Provide the (x, y) coordinate of the cell's center where the given text is located.  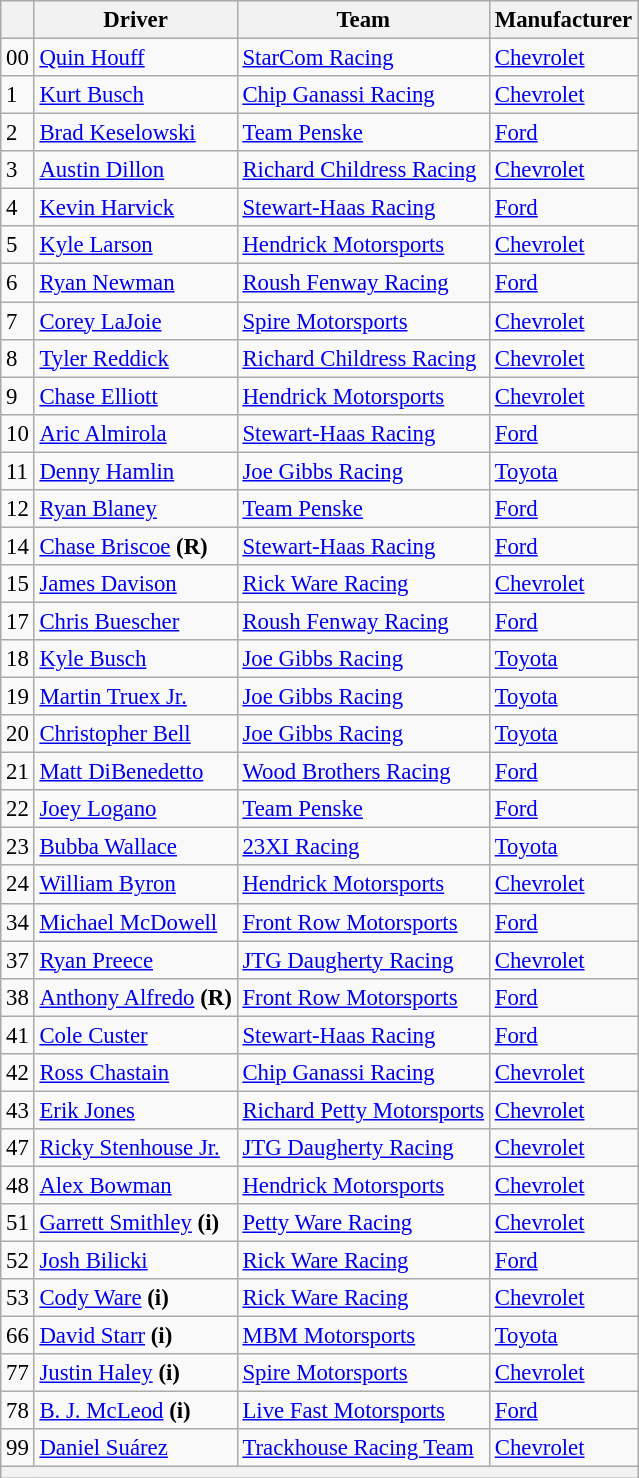
Anthony Alfredo (R) (136, 997)
Kyle Larson (136, 245)
53 (18, 1298)
2 (18, 133)
47 (18, 1148)
Erik Jones (136, 1110)
34 (18, 922)
Denny Hamlin (136, 471)
Wood Brothers Racing (363, 772)
Petty Ware Racing (363, 1223)
00 (18, 58)
Chris Buescher (136, 621)
18 (18, 659)
11 (18, 471)
Daniel Suárez (136, 1449)
99 (18, 1449)
37 (18, 960)
Austin Dillon (136, 170)
Ricky Stenhouse Jr. (136, 1148)
1 (18, 95)
Manufacturer (563, 20)
12 (18, 509)
Quin Houff (136, 58)
Cody Ware (i) (136, 1298)
41 (18, 1035)
Tyler Reddick (136, 358)
Richard Petty Motorsports (363, 1110)
MBM Motorsports (363, 1336)
Brad Keselowski (136, 133)
77 (18, 1373)
Ryan Newman (136, 283)
19 (18, 697)
14 (18, 546)
23 (18, 847)
52 (18, 1261)
66 (18, 1336)
48 (18, 1185)
42 (18, 1073)
Bubba Wallace (136, 847)
6 (18, 283)
43 (18, 1110)
Ryan Blaney (136, 509)
51 (18, 1223)
4 (18, 208)
7 (18, 321)
5 (18, 245)
3 (18, 170)
Kyle Busch (136, 659)
Chase Briscoe (R) (136, 546)
William Byron (136, 885)
9 (18, 396)
Michael McDowell (136, 922)
Garrett Smithley (i) (136, 1223)
Cole Custer (136, 1035)
23XI Racing (363, 847)
Kurt Busch (136, 95)
22 (18, 809)
20 (18, 734)
15 (18, 584)
Ross Chastain (136, 1073)
Trackhouse Racing Team (363, 1449)
8 (18, 358)
Kevin Harvick (136, 208)
10 (18, 433)
Joey Logano (136, 809)
Aric Almirola (136, 433)
Matt DiBenedetto (136, 772)
78 (18, 1411)
Live Fast Motorsports (363, 1411)
Ryan Preece (136, 960)
B. J. McLeod (i) (136, 1411)
Alex Bowman (136, 1185)
James Davison (136, 584)
24 (18, 885)
21 (18, 772)
Martin Truex Jr. (136, 697)
Team (363, 20)
Chase Elliott (136, 396)
Josh Bilicki (136, 1261)
StarCom Racing (363, 58)
Driver (136, 20)
Christopher Bell (136, 734)
38 (18, 997)
David Starr (i) (136, 1336)
17 (18, 621)
Justin Haley (i) (136, 1373)
Corey LaJoie (136, 321)
